Pinpoint the cell where the given text exists, returning its (x, y) midpoint coordinate. 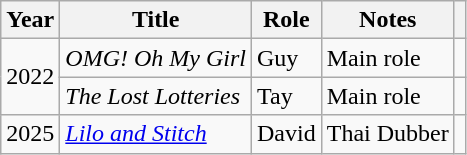
Thai Dubber (388, 134)
Title (156, 20)
Role (287, 20)
The Lost Lotteries (156, 96)
David (287, 134)
Tay (287, 96)
2025 (30, 134)
Year (30, 20)
OMG! Oh My Girl (156, 58)
Guy (287, 58)
Notes (388, 20)
2022 (30, 77)
Lilo and Stitch (156, 134)
